Provide the [X, Y] coordinate of the cell's center where the given text is located.  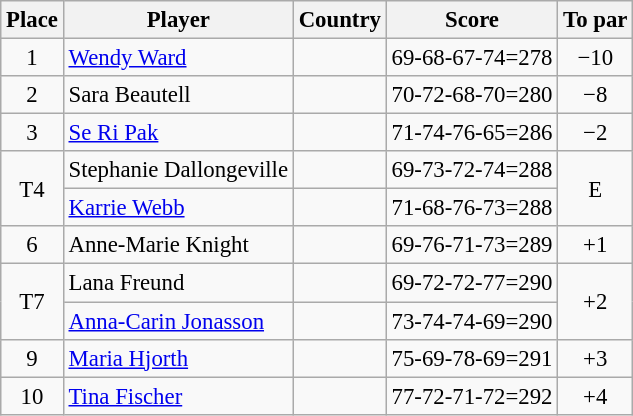
+3 [596, 358]
To par [596, 20]
E [596, 188]
69-76-71-73=289 [472, 245]
−8 [596, 95]
T7 [32, 302]
Lana Freund [178, 283]
+2 [596, 302]
73-74-74-69=290 [472, 321]
71-74-76-65=286 [472, 133]
Country [340, 20]
6 [32, 245]
Maria Hjorth [178, 358]
2 [32, 95]
+4 [596, 396]
69-73-72-74=288 [472, 170]
+1 [596, 245]
−2 [596, 133]
10 [32, 396]
Karrie Webb [178, 208]
69-72-72-77=290 [472, 283]
Place [32, 20]
71-68-76-73=288 [472, 208]
70-72-68-70=280 [472, 95]
Stephanie Dallongeville [178, 170]
Sara Beautell [178, 95]
69-68-67-74=278 [472, 58]
Anne-Marie Knight [178, 245]
1 [32, 58]
3 [32, 133]
Anna-Carin Jonasson [178, 321]
−10 [596, 58]
Tina Fischer [178, 396]
Player [178, 20]
9 [32, 358]
T4 [32, 188]
77-72-71-72=292 [472, 396]
Wendy Ward [178, 58]
75-69-78-69=291 [472, 358]
Score [472, 20]
Se Ri Pak [178, 133]
